Identify which cell holds the provided text, then report its (X, Y) central coordinate. 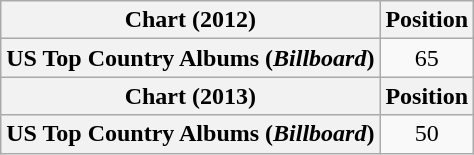
Chart (2013) (190, 96)
Chart (2012) (190, 20)
65 (427, 58)
50 (427, 134)
